For the text-containing cell, return its midpoint in [x, y] coordinate format. 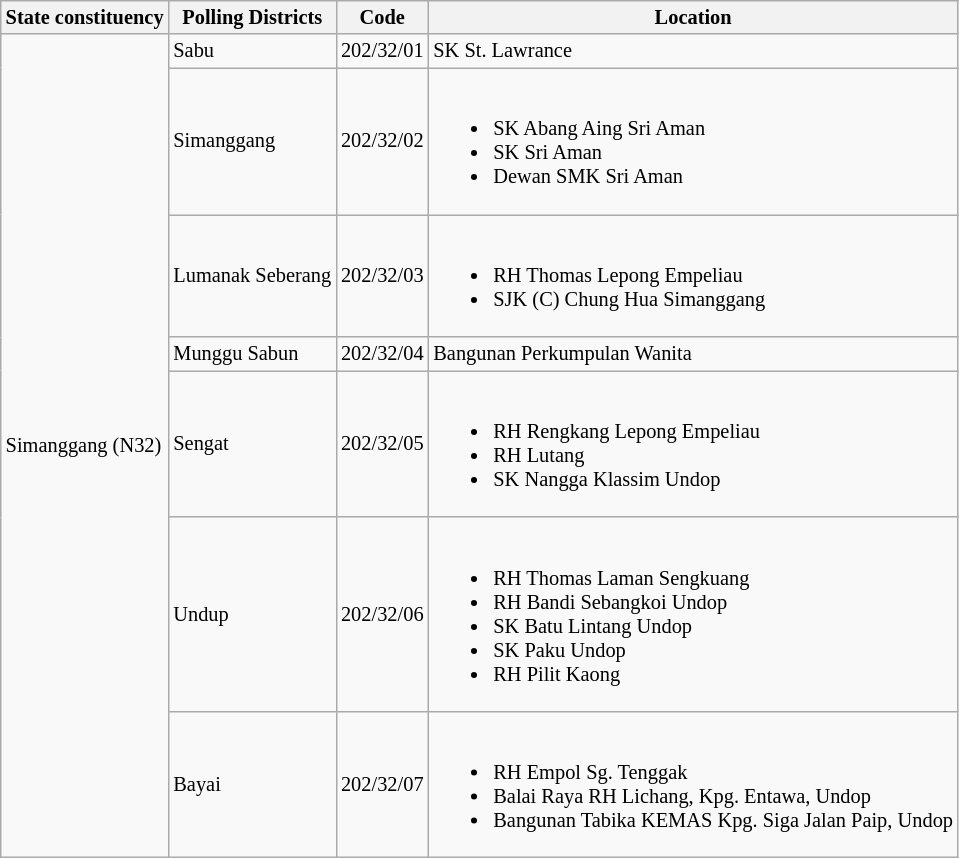
202/32/03 [382, 275]
RH Rengkang Lepong EmpeliauRH LutangSK Nangga Klassim Undop [692, 443]
202/32/06 [382, 614]
Simanggang (N32) [85, 446]
State constituency [85, 17]
SK Abang Aing Sri AmanSK Sri AmanDewan SMK Sri Aman [692, 141]
Undup [252, 614]
Bayai [252, 784]
SK St. Lawrance [692, 51]
202/32/04 [382, 354]
RH Thomas Lepong EmpeliauSJK (C) Chung Hua Simanggang [692, 275]
Lumanak Seberang [252, 275]
202/32/07 [382, 784]
202/32/01 [382, 51]
Munggu Sabun [252, 354]
202/32/02 [382, 141]
Sabu [252, 51]
Sengat [252, 443]
Bangunan Perkumpulan Wanita [692, 354]
Code [382, 17]
RH Empol Sg. TenggakBalai Raya RH Lichang, Kpg. Entawa, UndopBangunan Tabika KEMAS Kpg. Siga Jalan Paip, Undop [692, 784]
Location [692, 17]
Polling Districts [252, 17]
202/32/05 [382, 443]
Simanggang [252, 141]
RH Thomas Laman SengkuangRH Bandi Sebangkoi UndopSK Batu Lintang UndopSK Paku UndopRH Pilit Kaong [692, 614]
